Extract the [X, Y] coordinate from the center of the cell holding the provided text.  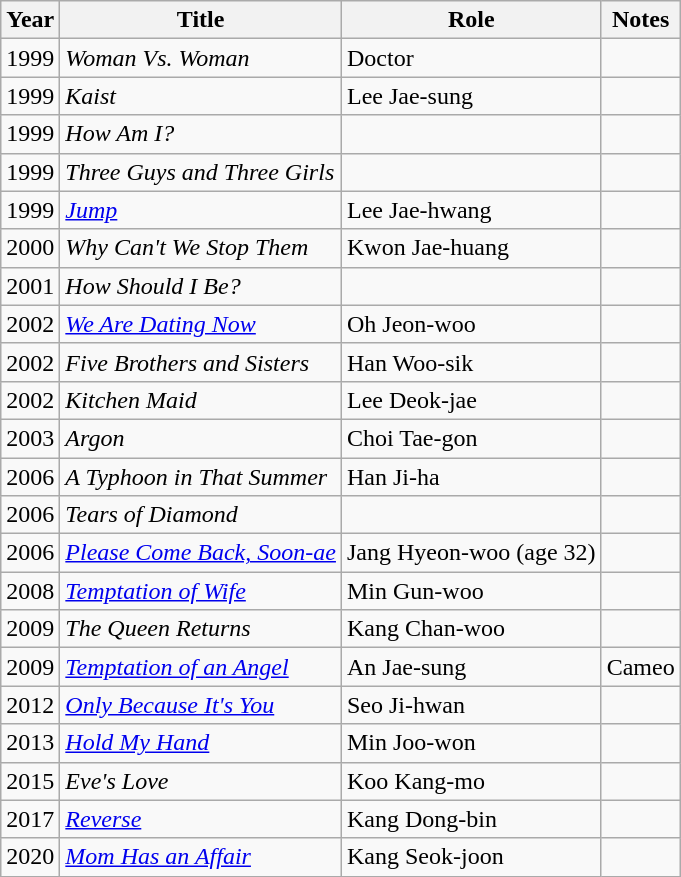
Kitchen Maid [201, 400]
Min Gun-woo [471, 591]
Five Brothers and Sisters [201, 362]
Lee Jae-hwang [471, 210]
An Jae-sung [471, 667]
Role [471, 20]
Koo Kang-mo [471, 781]
2013 [30, 743]
Han Ji-ha [471, 477]
Lee Deok-jae [471, 400]
Min Joo-won [471, 743]
Argon [201, 438]
Year [30, 20]
Only Because It's You [201, 705]
Jump [201, 210]
How Am I? [201, 134]
We Are Dating Now [201, 324]
A Typhoon in That Summer [201, 477]
Kang Dong-bin [471, 819]
Tears of Diamond [201, 515]
Kaist [201, 96]
2003 [30, 438]
Oh Jeon-woo [471, 324]
Reverse [201, 819]
How Should I Be? [201, 286]
Kang Chan-woo [471, 629]
Hold My Hand [201, 743]
Please Come Back, Soon-ae [201, 553]
Kwon Jae-huang [471, 248]
Notes [640, 20]
2008 [30, 591]
2001 [30, 286]
2020 [30, 857]
Three Guys and Three Girls [201, 172]
2000 [30, 248]
Woman Vs. Woman [201, 58]
Lee Jae-sung [471, 96]
Cameo [640, 667]
2015 [30, 781]
Choi Tae-gon [471, 438]
The Queen Returns [201, 629]
Title [201, 20]
Seo Ji-hwan [471, 705]
Eve's Love [201, 781]
2012 [30, 705]
Why Can't We Stop Them [201, 248]
Han Woo-sik [471, 362]
Temptation of Wife [201, 591]
Mom Has an Affair [201, 857]
Kang Seok-joon [471, 857]
Jang Hyeon-woo (age 32) [471, 553]
Temptation of an Angel [201, 667]
Doctor [471, 58]
2017 [30, 819]
